Return the (x, y) coordinate for the center point of the cell that contains the specified text.  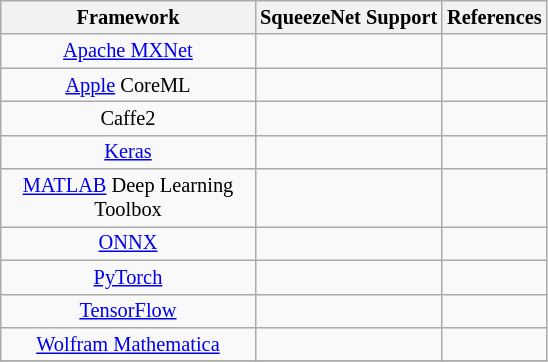
Keras (128, 152)
PyTorch (128, 277)
Caffe2 (128, 118)
Apache MXNet (128, 51)
Framework (128, 17)
MATLAB Deep Learning Toolbox (128, 198)
Wolfram Mathematica (128, 344)
Apple CoreML (128, 85)
ONNX (128, 243)
TensorFlow (128, 311)
References (494, 17)
SqueezeNet Support (348, 17)
